Scan for the cell matching the given text and deliver its [x, y] coordinate at center. 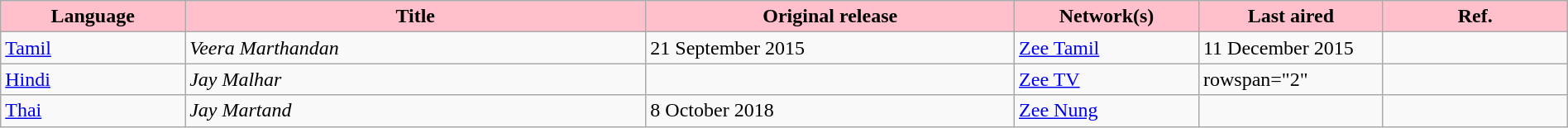
21 September 2015 [830, 48]
Ref. [1475, 17]
8 October 2018 [830, 111]
Network(s) [1107, 17]
Jay Martand [415, 111]
Thai [93, 111]
Zee TV [1107, 79]
11 December 2015 [1290, 48]
Title [415, 17]
Zee Tamil [1107, 48]
Original release [830, 17]
Last aired [1290, 17]
Veera Marthandan [415, 48]
Tamil [93, 48]
Zee Nung [1107, 111]
Jay Malhar [415, 79]
Language [93, 17]
Hindi [93, 79]
rowspan="2" [1290, 79]
